Output the [x, y] coordinate of the center of the cell containing the given text.  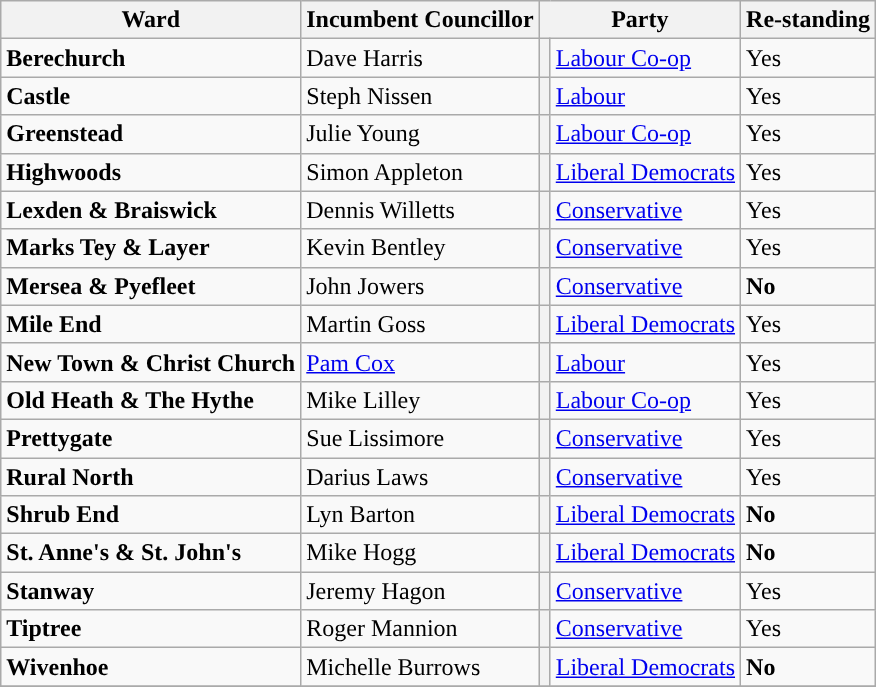
Marks Tey & Layer [151, 248]
Dave Harris [420, 58]
Wivenhoe [151, 667]
Mersea & Pyefleet [151, 286]
Incumbent Councillor [420, 20]
Mile End [151, 324]
Highwoods [151, 172]
Lexden & Braiswick [151, 210]
Simon Appleton [420, 172]
Kevin Bentley [420, 248]
Prettygate [151, 438]
Greenstead [151, 134]
Michelle Burrows [420, 667]
Mike Lilley [420, 400]
Berechurch [151, 58]
Martin Goss [420, 324]
Lyn Barton [420, 515]
Jeremy Hagon [420, 591]
Rural North [151, 477]
Steph Nissen [420, 96]
Julie Young [420, 134]
Party [640, 20]
Castle [151, 96]
Old Heath & The Hythe [151, 400]
Dennis Willetts [420, 210]
New Town & Christ Church [151, 362]
Roger Mannion [420, 629]
St. Anne's & St. John's [151, 553]
Ward [151, 20]
Darius Laws [420, 477]
Sue Lissimore [420, 438]
Stanway [151, 591]
Tiptree [151, 629]
Pam Cox [420, 362]
Mike Hogg [420, 553]
Re-standing [808, 20]
Shrub End [151, 515]
John Jowers [420, 286]
